Return the [X, Y] coordinate for the center point of the cell that contains the specified text.  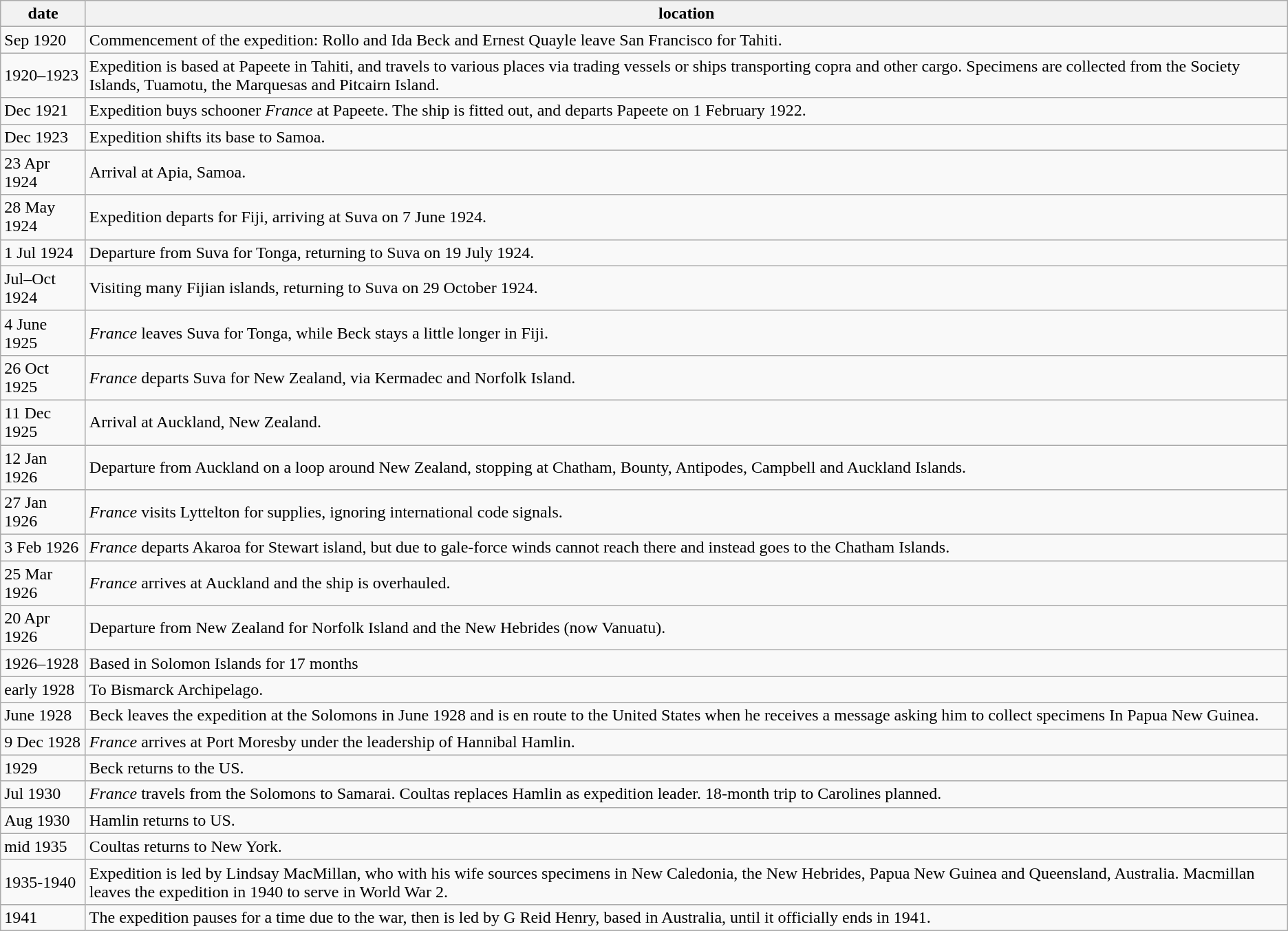
Aug 1930 [43, 820]
Sep 1920 [43, 40]
3 Feb 1926 [43, 548]
France travels from the Solomons to Samarai. Coultas replaces Hamlin as expedition leader. 18-month trip to Carolines planned. [687, 794]
20 Apr 1926 [43, 628]
France departs Akaroa for Stewart island, but due to gale-force winds cannot reach there and instead goes to the Chatham Islands. [687, 548]
12 Jan 1926 [43, 467]
France arrives at Port Moresby under the leadership of Hannibal Hamlin. [687, 742]
Jul–Oct 1924 [43, 288]
Dec 1921 [43, 111]
Departure from Auckland on a loop around New Zealand, stopping at Chatham, Bounty, Antipodes, Campbell and Auckland Islands. [687, 467]
Jul 1930 [43, 794]
France departs Suva for New Zealand, via Kermadec and Norfolk Island. [687, 377]
Coultas returns to New York. [687, 846]
Expedition departs for Fiji, arriving at Suva on 7 June 1924. [687, 217]
The expedition pauses for a time due to the war, then is led by G Reid Henry, based in Australia, until it officially ends in 1941. [687, 917]
Expedition buys schooner France at Papeete. The ship is fitted out, and departs Papeete on 1 February 1922. [687, 111]
23 Apr 1924 [43, 172]
Hamlin returns to US. [687, 820]
location [687, 14]
France arrives at Auckland and the ship is overhauled. [687, 584]
Arrival at Apia, Samoa. [687, 172]
Visiting many Fijian islands, returning to Suva on 29 October 1924. [687, 288]
1935-1940 [43, 882]
1920–1923 [43, 76]
Based in Solomon Islands for 17 months [687, 663]
Commencement of the expedition: Rollo and Ida Beck and Ernest Quayle leave San Francisco for Tahiti. [687, 40]
early 1928 [43, 689]
France visits Lyttelton for supplies, ignoring international code signals. [687, 512]
11 Dec 1925 [43, 422]
27 Jan 1926 [43, 512]
25 Mar 1926 [43, 584]
1929 [43, 768]
28 May 1924 [43, 217]
Expedition shifts its base to Samoa. [687, 137]
To Bismarck Archipelago. [687, 689]
France leaves Suva for Tonga, while Beck stays a little longer in Fiji. [687, 333]
1941 [43, 917]
1926–1928 [43, 663]
Arrival at Auckland, New Zealand. [687, 422]
1 Jul 1924 [43, 253]
Dec 1923 [43, 137]
Departure from Suva for Tonga, returning to Suva on 19 July 1924. [687, 253]
mid 1935 [43, 846]
Beck returns to the US. [687, 768]
4 June 1925 [43, 333]
Departure from New Zealand for Norfolk Island and the New Hebrides (now Vanuatu). [687, 628]
26 Oct 1925 [43, 377]
June 1928 [43, 716]
9 Dec 1928 [43, 742]
date [43, 14]
